Return the [x, y] coordinate for the center point of the cell that contains the specified text.  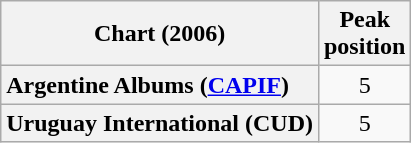
Argentine Albums (CAPIF) [160, 85]
Peakposition [364, 34]
Uruguay International (CUD) [160, 123]
Chart (2006) [160, 34]
